For the text-containing cell, return its midpoint in [X, Y] coordinate format. 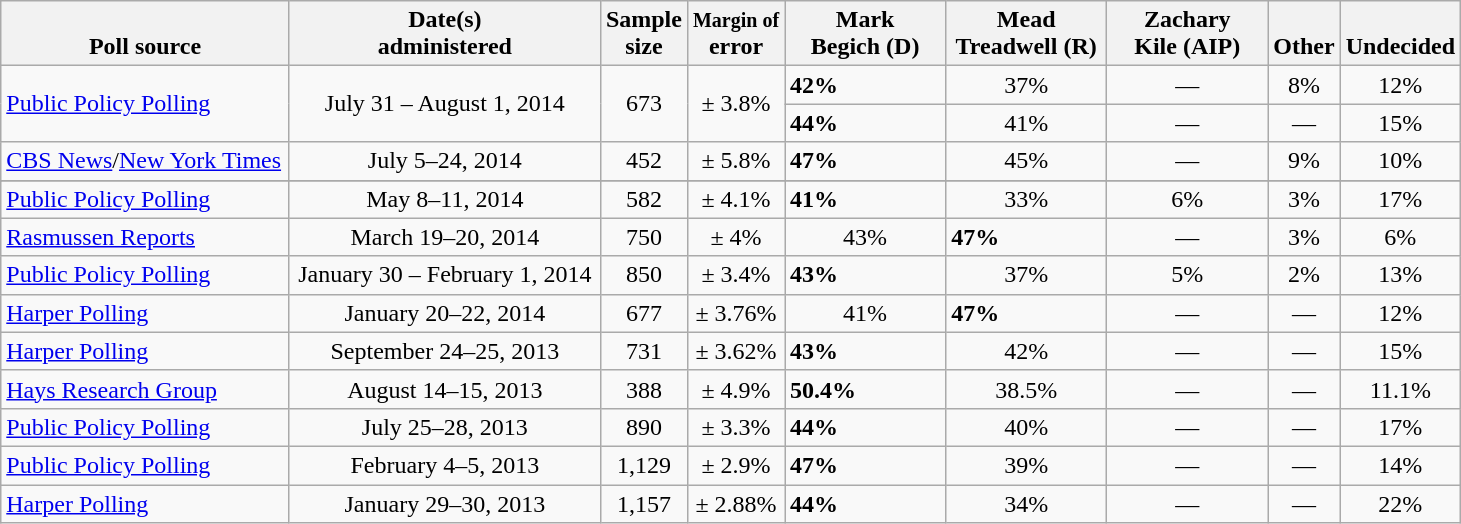
± 4.9% [736, 389]
± 5.8% [736, 161]
January 20–22, 2014 [444, 313]
Samplesize [644, 34]
8% [1304, 85]
± 3.4% [736, 275]
September 24–25, 2013 [444, 351]
July 25–28, 2013 [444, 427]
890 [644, 427]
582 [644, 199]
39% [1026, 465]
Undecided [1400, 34]
Rasmussen Reports [146, 237]
± 3.3% [736, 427]
Hays Research Group [146, 389]
± 3.62% [736, 351]
13% [1400, 275]
750 [644, 237]
673 [644, 104]
± 4.1% [736, 199]
1,129 [644, 465]
850 [644, 275]
May 8–11, 2014 [444, 199]
731 [644, 351]
January 30 – February 1, 2014 [444, 275]
1,157 [644, 503]
Date(s)administered [444, 34]
MeadTreadwell (R) [1026, 34]
ZacharyKile (AIP) [1188, 34]
Other [1304, 34]
March 19–20, 2014 [444, 237]
40% [1026, 427]
677 [644, 313]
January 29–30, 2013 [444, 503]
38.5% [1026, 389]
45% [1026, 161]
Poll source [146, 34]
MarkBegich (D) [866, 34]
33% [1026, 199]
9% [1304, 161]
July 31 – August 1, 2014 [444, 104]
10% [1400, 161]
February 4–5, 2013 [444, 465]
August 14–15, 2013 [444, 389]
± 4% [736, 237]
14% [1400, 465]
388 [644, 389]
452 [644, 161]
34% [1026, 503]
22% [1400, 503]
CBS News/New York Times [146, 161]
± 3.8% [736, 104]
11.1% [1400, 389]
± 2.9% [736, 465]
± 3.76% [736, 313]
5% [1188, 275]
50.4% [866, 389]
Margin oferror [736, 34]
July 5–24, 2014 [444, 161]
2% [1304, 275]
± 2.88% [736, 503]
